For the text-containing cell, return its midpoint in (x, y) coordinate format. 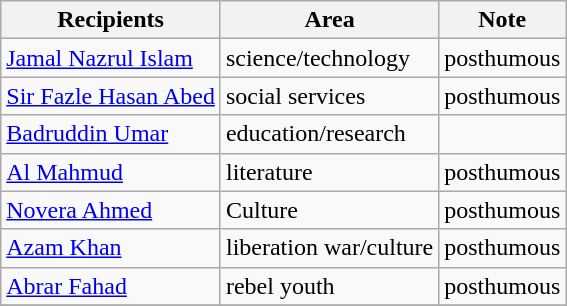
Recipients (111, 20)
Badruddin Umar (111, 134)
Jamal Nazrul Islam (111, 58)
literature (329, 172)
Novera Ahmed (111, 210)
rebel youth (329, 286)
Area (329, 20)
Azam Khan (111, 248)
Al Mahmud (111, 172)
education/research (329, 134)
social services (329, 96)
Note (502, 20)
Abrar Fahad (111, 286)
Culture (329, 210)
Sir Fazle Hasan Abed (111, 96)
liberation war/culture (329, 248)
science/technology (329, 58)
